Capture the cell that displays the provided text and extract its (X, Y) central coordinate. 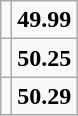
49.99 (44, 20)
50.29 (44, 96)
50.25 (44, 58)
